Pinpoint the cell where the given text exists, returning its [X, Y] midpoint coordinate. 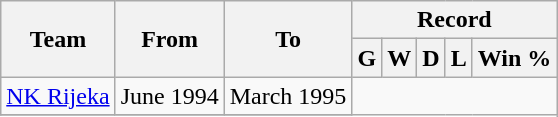
W [400, 58]
D [431, 58]
Team [58, 39]
March 1995 [288, 96]
L [458, 58]
From [170, 39]
June 1994 [170, 96]
G [367, 58]
Record [454, 20]
To [288, 39]
Win % [514, 58]
NK Rijeka [58, 96]
